Output the [x, y] coordinate of the center of the cell containing the given text.  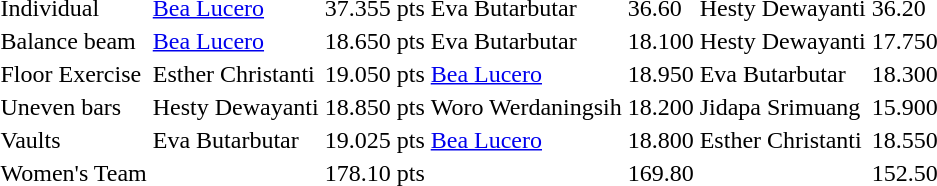
18.100 [660, 41]
18.850 pts [374, 107]
18.650 pts [374, 41]
19.050 pts [374, 74]
18.200 [660, 107]
18.800 [660, 140]
19.025 pts [374, 140]
Woro Werdaningsih [526, 107]
Jidapa Srimuang [782, 107]
18.950 [660, 74]
